From the cell containing the given text, extract its center point as [x, y] coordinate. 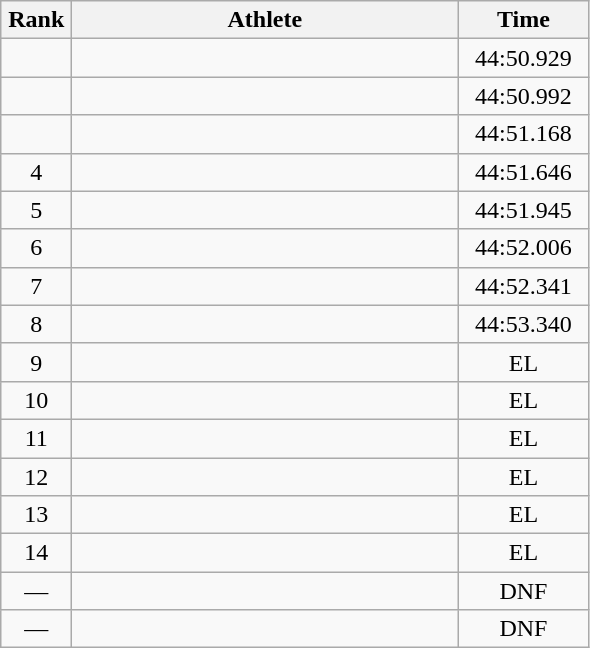
8 [36, 324]
Athlete [265, 20]
Time [524, 20]
9 [36, 362]
14 [36, 553]
12 [36, 477]
44:50.992 [524, 96]
6 [36, 248]
44:53.340 [524, 324]
10 [36, 400]
7 [36, 286]
44:52.006 [524, 248]
Rank [36, 20]
13 [36, 515]
44:51.646 [524, 172]
5 [36, 210]
44:50.929 [524, 58]
44:52.341 [524, 286]
44:51.168 [524, 134]
11 [36, 438]
44:51.945 [524, 210]
4 [36, 172]
